Search for the cell housing the specified text and yield its (X, Y) center coordinate. 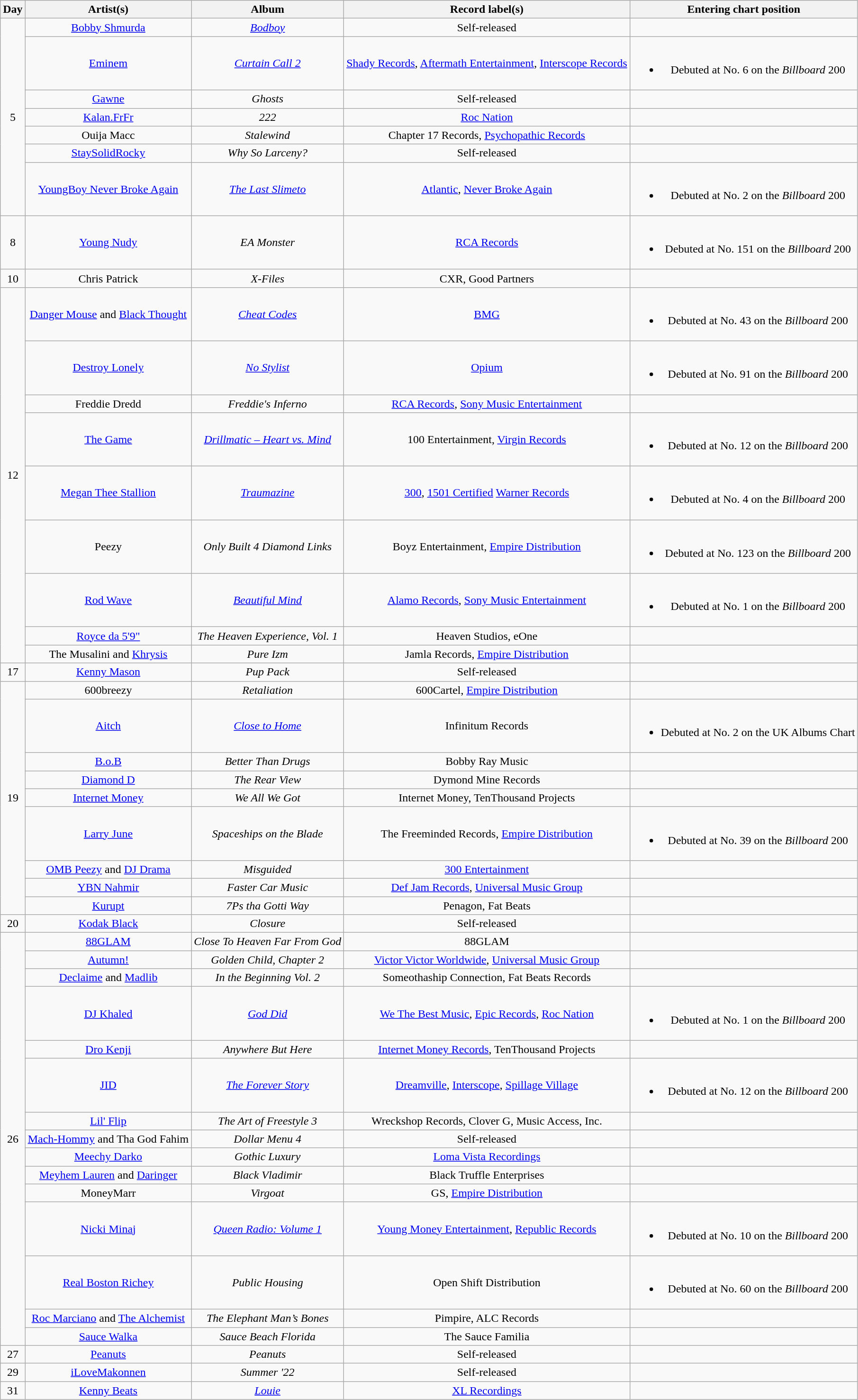
Autumn! (108, 960)
Dollar Menu 4 (268, 1139)
Pup Pack (268, 672)
Virgoat (268, 1193)
Royce da 5'9" (108, 636)
Dymond Mine Records (487, 780)
Black Vladimir (268, 1175)
The Last Slimeto (268, 189)
31 (13, 1391)
Golden Child, Chapter 2 (268, 960)
Infinitum Records (487, 726)
Bodboy (268, 27)
Freddie Dredd (108, 403)
YoungBoy Never Broke Again (108, 189)
Artist(s) (108, 9)
Debuted at No. 4 on the Billboard 200 (744, 493)
YBN Nahmir (108, 887)
Album (268, 9)
Debuted at No. 60 on the Billboard 200 (744, 1282)
Freddie's Inferno (268, 403)
Sauce Beach Florida (268, 1336)
Pimpire, ALC Records (487, 1318)
Heaven Studios, eOne (487, 636)
BMG (487, 314)
Eminem (108, 64)
CXR, Good Partners (487, 278)
StaySolidRocky (108, 153)
JID (108, 1085)
Shady Records, Aftermath Entertainment, Interscope Records (487, 64)
Drillmatic – Heart vs. Mind (268, 440)
The Freeminded Records, Empire Distribution (487, 833)
In the Beginning Vol. 2 (268, 978)
B.o.B (108, 762)
The Elephant Man’s Bones (268, 1318)
Misguided (268, 869)
RCA Records (487, 243)
Entering chart position (744, 9)
Destroy Lonely (108, 368)
Meyhem Lauren and Daringer (108, 1175)
X-Files (268, 278)
Diamond D (108, 780)
Debuted at No. 10 on the Billboard 200 (744, 1228)
XL Recordings (487, 1391)
Jamla Records, Empire Distribution (487, 654)
Debuted at No. 39 on the Billboard 200 (744, 833)
Chris Patrick (108, 278)
Closure (268, 924)
300 Entertainment (487, 869)
222 (268, 117)
Young Nudy (108, 243)
Debuted at No. 6 on the Billboard 200 (744, 64)
Peezy (108, 547)
Bobby Shmurda (108, 27)
7Ps tha Gotti Way (268, 906)
The Rear View (268, 780)
Kenny Beats (108, 1391)
Larry June (108, 833)
DJ Khaled (108, 1013)
The Heaven Experience, Vol. 1 (268, 636)
Black Truffle Enterprises (487, 1175)
19 (13, 798)
Ouija Macc (108, 135)
Curtain Call 2 (268, 64)
Summer '22 (268, 1373)
5 (13, 117)
Chapter 17 Records, Psychopathic Records (487, 135)
GS, Empire Distribution (487, 1193)
Boyz Entertainment, Empire Distribution (487, 547)
Debuted at No. 123 on the Billboard 200 (744, 547)
Day (13, 9)
600Cartel, Empire Distribution (487, 690)
10 (13, 278)
Debuted at No. 2 on the UK Albums Chart (744, 726)
Opium (487, 368)
Rod Wave (108, 600)
iLoveMakonnen (108, 1373)
Lil' Flip (108, 1121)
Megan Thee Stallion (108, 493)
Record label(s) (487, 9)
No Stylist (268, 368)
Ghosts (268, 99)
27 (13, 1355)
Kenny Mason (108, 672)
Aitch (108, 726)
Internet Money Records, TenThousand Projects (487, 1049)
Why So Larceny? (268, 153)
Queen Radio: Volume 1 (268, 1228)
Anywhere But Here (268, 1049)
We All We Got (268, 798)
12 (13, 475)
Roc Marciano and The Alchemist (108, 1318)
Kurupt (108, 906)
Alamo Records, Sony Music Entertainment (487, 600)
600breezy (108, 690)
OMB Peezy and DJ Drama (108, 869)
Danger Mouse and Black Thought (108, 314)
Beautiful Mind (268, 600)
Real Boston Richey (108, 1282)
The Game (108, 440)
300, 1501 Certified Warner Records (487, 493)
Internet Money, TenThousand Projects (487, 798)
26 (13, 1139)
The Sauce Familia (487, 1336)
Someothaship Connection, Fat Beats Records (487, 978)
Traumazine (268, 493)
20 (13, 924)
8 (13, 243)
Only Built 4 Diamond Links (268, 547)
Cheat Codes (268, 314)
Loma Vista Recordings (487, 1157)
Debuted at No. 151 on the Billboard 200 (744, 243)
Internet Money (108, 798)
The Forever Story (268, 1085)
We The Best Music, Epic Records, Roc Nation (487, 1013)
Wreckshop Records, Clover G, Music Access, Inc. (487, 1121)
Pure Izm (268, 654)
Victor Victor Worldwide, Universal Music Group (487, 960)
Gothic Luxury (268, 1157)
Open Shift Distribution (487, 1282)
Bobby Ray Music (487, 762)
Kalan.FrFr (108, 117)
Def Jam Records, Universal Music Group (487, 887)
MoneyMarr (108, 1193)
Declaime and Madlib (108, 978)
Young Money Entertainment, Republic Records (487, 1228)
The Musalini and Khrysis (108, 654)
Nicki Minaj (108, 1228)
Roc Nation (487, 117)
Penagon, Fat Beats (487, 906)
Close To Heaven Far From God (268, 942)
Public Housing (268, 1282)
Atlantic, Never Broke Again (487, 189)
Close to Home (268, 726)
17 (13, 672)
God Did (268, 1013)
Better Than Drugs (268, 762)
Sauce Walka (108, 1336)
Retaliation (268, 690)
RCA Records, Sony Music Entertainment (487, 403)
100 Entertainment, Virgin Records (487, 440)
Stalewind (268, 135)
Louie (268, 1391)
29 (13, 1373)
Dro Kenji (108, 1049)
Faster Car Music (268, 887)
Debuted at No. 43 on the Billboard 200 (744, 314)
Dreamville, Interscope, Spillage Village (487, 1085)
Debuted at No. 2 on the Billboard 200 (744, 189)
Gawne (108, 99)
Debuted at No. 91 on the Billboard 200 (744, 368)
Kodak Black (108, 924)
Meechy Darko (108, 1157)
The Art of Freestyle 3 (268, 1121)
Spaceships on the Blade (268, 833)
EA Monster (268, 243)
Mach-Hommy and Tha God Fahim (108, 1139)
